Extract the (x, y) coordinate from the center of the cell holding the provided text.  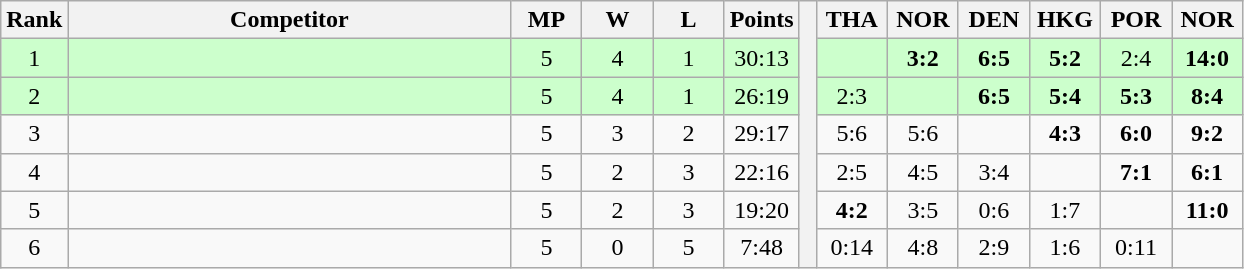
3:2 (922, 58)
L (688, 20)
30:13 (762, 58)
3:5 (922, 210)
Rank (34, 20)
22:16 (762, 172)
4:3 (1064, 134)
6:1 (1208, 172)
4:8 (922, 248)
2:4 (1136, 58)
26:19 (762, 96)
14:0 (1208, 58)
5:3 (1136, 96)
1:7 (1064, 210)
7:1 (1136, 172)
2:9 (994, 248)
THA (852, 20)
6 (34, 248)
MP (546, 20)
Points (762, 20)
Competitor (290, 20)
9:2 (1208, 134)
19:20 (762, 210)
0:14 (852, 248)
1:6 (1064, 248)
HKG (1064, 20)
5:4 (1064, 96)
4:2 (852, 210)
W (618, 20)
6:0 (1136, 134)
7:48 (762, 248)
0:6 (994, 210)
0:11 (1136, 248)
29:17 (762, 134)
0 (618, 248)
POR (1136, 20)
2:3 (852, 96)
2:5 (852, 172)
8:4 (1208, 96)
5:2 (1064, 58)
11:0 (1208, 210)
DEN (994, 20)
3:4 (994, 172)
4:5 (922, 172)
